Find where the given text appears and provide that cell's center as [x, y] coordinate. 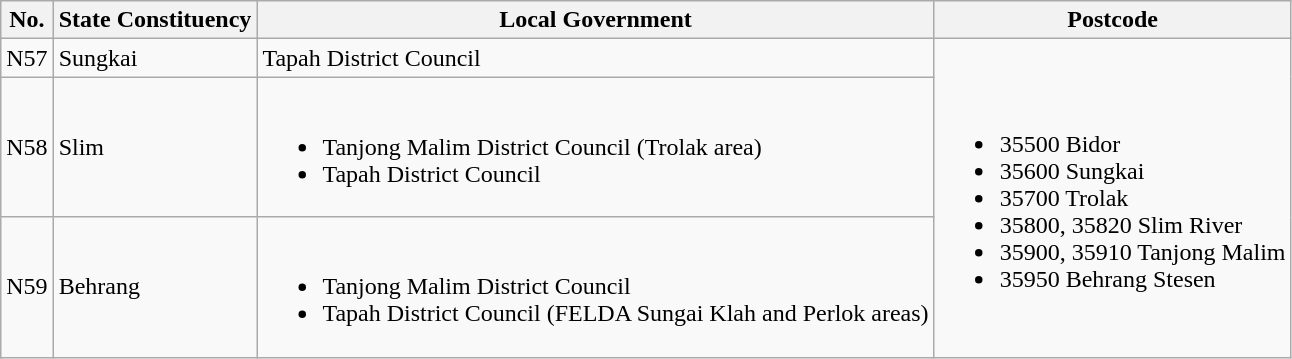
Tanjong Malim District Council (Trolak area)Tapah District Council [596, 147]
Local Government [596, 20]
No. [27, 20]
Tanjong Malim District CouncilTapah District Council (FELDA Sungai Klah and Perlok areas) [596, 287]
Postcode [1112, 20]
Tapah District Council [596, 58]
N59 [27, 287]
N57 [27, 58]
Behrang [155, 287]
Slim [155, 147]
35500 Bidor35600 Sungkai35700 Trolak35800, 35820 Slim River35900, 35910 Tanjong Malim35950 Behrang Stesen [1112, 198]
Sungkai [155, 58]
State Constituency [155, 20]
N58 [27, 147]
